Locate the cell with the specified text and output its (X, Y) center coordinate. 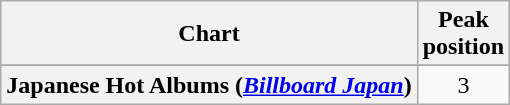
Peakposition (463, 34)
3 (463, 85)
Chart (209, 34)
Japanese Hot Albums (Billboard Japan) (209, 85)
